Locate the cell with the specified text and output its [x, y] center coordinate. 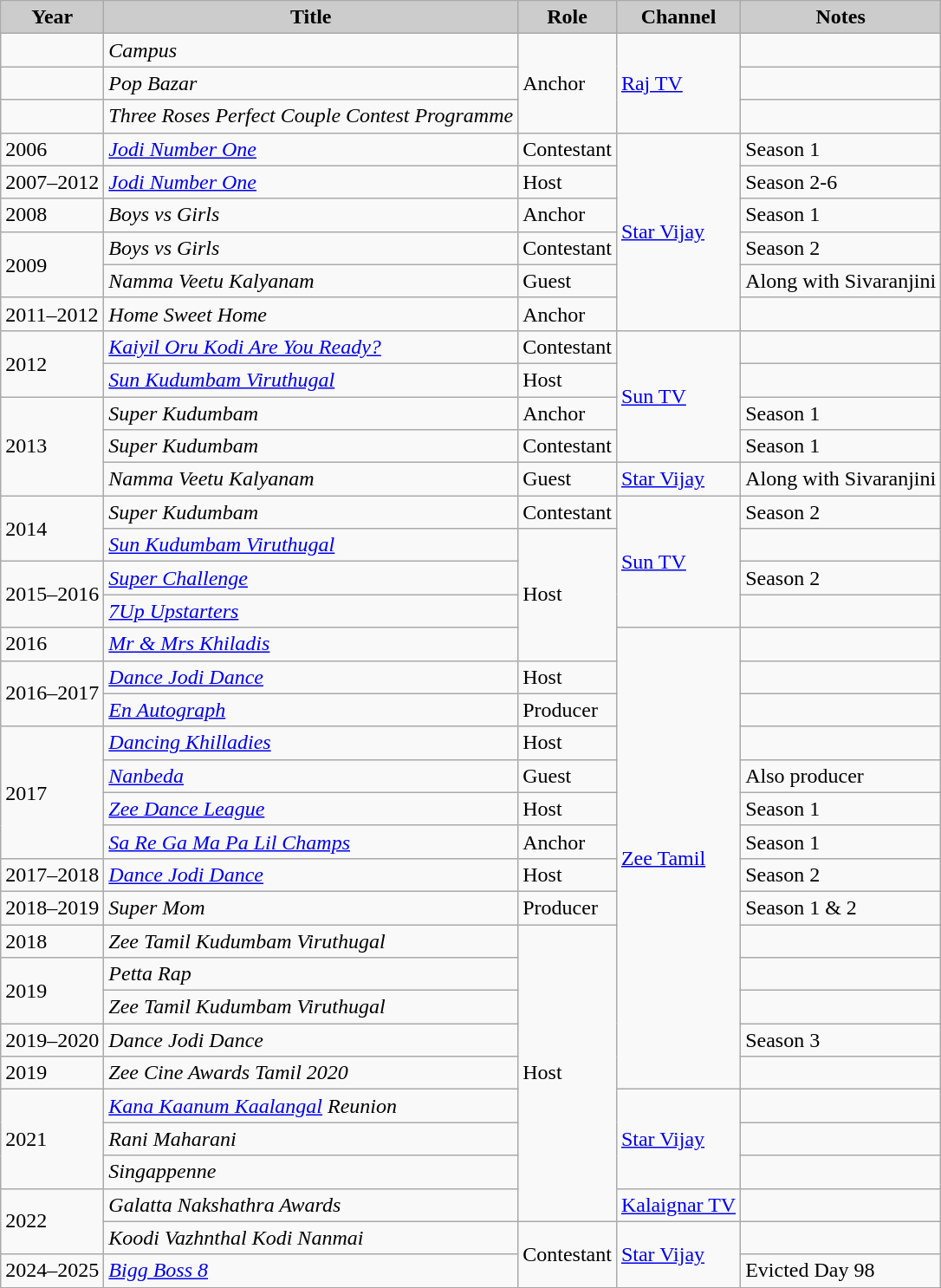
Season 3 [840, 1040]
2007–2012 [52, 182]
2017–2018 [52, 875]
Pop Bazar [311, 83]
Kalaignar TV [678, 1205]
Dancing Khilladies [311, 743]
Three Roses Perfect Couple Contest Programme [311, 116]
2012 [52, 363]
Zee Dance League [311, 809]
2013 [52, 446]
Zee Tamil [678, 858]
Koodi Vazhnthal Kodi Nanmai [311, 1238]
2011–2012 [52, 314]
2016–2017 [52, 693]
Home Sweet Home [311, 314]
7Up Upstarters [311, 611]
Sa Re Ga Ma Pa Lil Champs [311, 842]
2019–2020 [52, 1040]
2024–2025 [52, 1271]
2009 [52, 264]
Super Mom [311, 907]
Season 2-6 [840, 182]
Singappenne [311, 1172]
Also producer [840, 776]
Campus [311, 50]
2016 [52, 644]
Kana Kaanum Kaalangal Reunion [311, 1106]
2022 [52, 1221]
En Autograph [311, 710]
2006 [52, 149]
Zee Cine Awards Tamil 2020 [311, 1073]
Role [568, 17]
Year [52, 17]
Super Challenge [311, 578]
Bigg Boss 8 [311, 1271]
Season 1 & 2 [840, 907]
Nanbeda [311, 776]
2017 [52, 792]
Kaiyil Oru Kodi Are You Ready? [311, 347]
Petta Rap [311, 974]
2018–2019 [52, 907]
2015–2016 [52, 595]
Galatta Nakshathra Awards [311, 1205]
Channel [678, 17]
2021 [52, 1139]
Mr & Mrs Khiladis [311, 644]
Title [311, 17]
Rani Maharani [311, 1139]
Notes [840, 17]
Raj TV [678, 83]
2018 [52, 940]
Evicted Day 98 [840, 1271]
2014 [52, 529]
2008 [52, 215]
